Provide the (X, Y) coordinate of the cell's center where the given text is located.  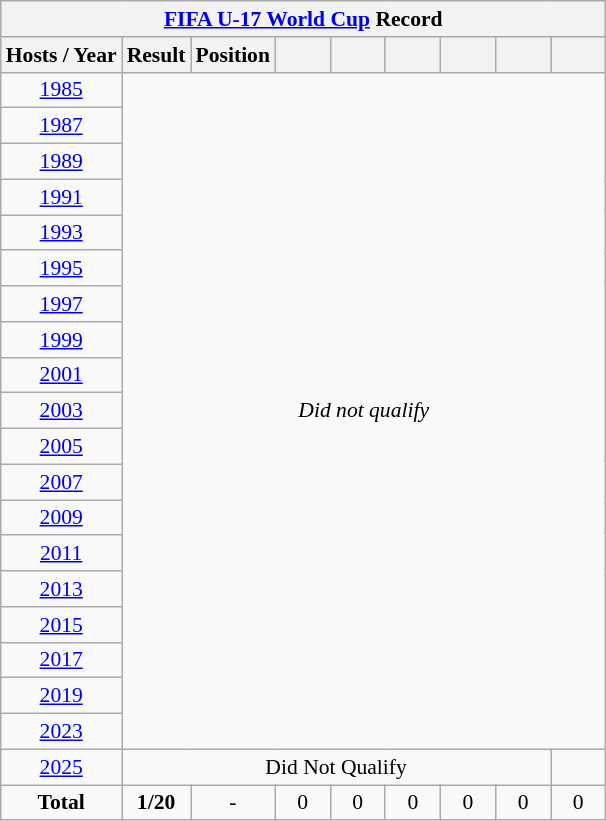
1997 (62, 304)
1987 (62, 126)
Total (62, 803)
2009 (62, 518)
2013 (62, 589)
1993 (62, 233)
2019 (62, 696)
2001 (62, 375)
1999 (62, 340)
2025 (62, 767)
2005 (62, 447)
2023 (62, 732)
FIFA U-17 World Cup Record (304, 19)
Position (232, 55)
Result (156, 55)
1991 (62, 197)
2007 (62, 482)
Hosts / Year (62, 55)
1/20 (156, 803)
2003 (62, 411)
2015 (62, 625)
1989 (62, 162)
2011 (62, 554)
1995 (62, 269)
- (232, 803)
Did not qualify (364, 410)
2017 (62, 660)
1985 (62, 90)
Did Not Qualify (336, 767)
